Determine the (X, Y) coordinate at the center of the cell enclosing the given text.  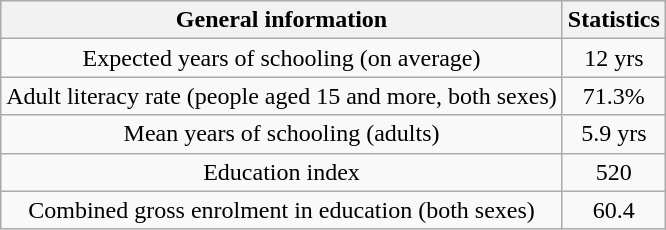
12 yrs (614, 58)
520 (614, 172)
Education index (282, 172)
Combined gross enrolment in education (both sexes) (282, 210)
Statistics (614, 20)
60.4 (614, 210)
Mean years of schooling (adults) (282, 134)
Adult literacy rate (people aged 15 and more, both sexes) (282, 96)
71.3% (614, 96)
5.9 yrs (614, 134)
Expected years of schooling (on average) (282, 58)
General information (282, 20)
